Return [X, Y] of the center of cell containing provided text 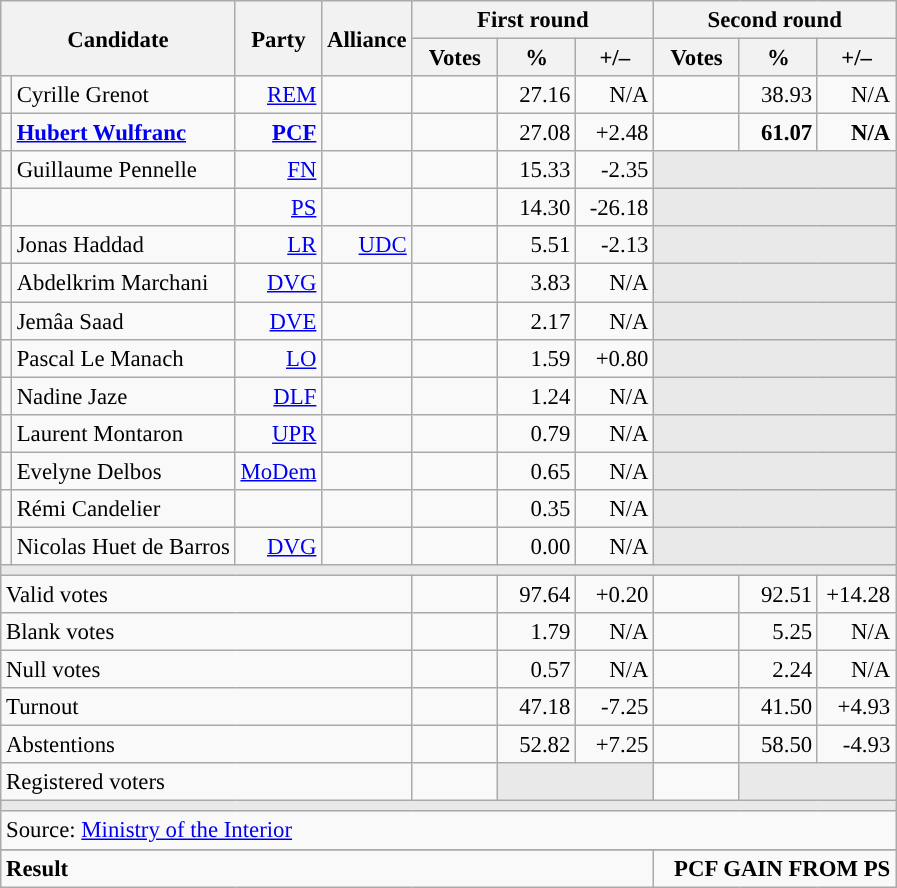
-4.93 [856, 745]
Result [328, 868]
27.16 [537, 95]
FN [278, 170]
47.18 [537, 707]
Jonas Haddad [123, 245]
Evelyne Delbos [123, 471]
97.64 [537, 594]
Registered voters [206, 782]
Nicolas Huet de Barros [123, 546]
Valid votes [206, 594]
Candidate [118, 38]
Guillaume Pennelle [123, 170]
92.51 [778, 594]
14.30 [537, 208]
3.83 [537, 283]
61.07 [778, 133]
5.51 [537, 245]
+7.25 [615, 745]
41.50 [778, 707]
Source: Ministry of the Interior [448, 831]
UDC [367, 245]
Party [278, 38]
-2.35 [615, 170]
PCF GAIN FROM PS [775, 868]
+2.48 [615, 133]
0.79 [537, 433]
Jemâa Saad [123, 321]
1.24 [537, 396]
+0.80 [615, 358]
First round [533, 20]
1.79 [537, 632]
UPR [278, 433]
+0.20 [615, 594]
PS [278, 208]
DVE [278, 321]
PCF [278, 133]
1.59 [537, 358]
27.08 [537, 133]
2.17 [537, 321]
Nadine Jaze [123, 396]
DLF [278, 396]
Alliance [367, 38]
38.93 [778, 95]
58.50 [778, 745]
2.24 [778, 670]
MoDem [278, 471]
+14.28 [856, 594]
Abdelkrim Marchani [123, 283]
0.35 [537, 509]
0.57 [537, 670]
-2.13 [615, 245]
-26.18 [615, 208]
0.00 [537, 546]
-7.25 [615, 707]
Second round [775, 20]
Laurent Montaron [123, 433]
Pascal Le Manach [123, 358]
52.82 [537, 745]
Rémi Candelier [123, 509]
0.65 [537, 471]
+4.93 [856, 707]
LR [278, 245]
Cyrille Grenot [123, 95]
Turnout [206, 707]
Null votes [206, 670]
Hubert Wulfranc [123, 133]
Blank votes [206, 632]
LO [278, 358]
15.33 [537, 170]
5.25 [778, 632]
Abstentions [206, 745]
REM [278, 95]
